Search for the cell housing the specified text and yield its (x, y) center coordinate. 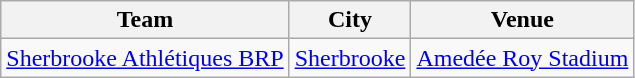
Sherbrooke Athlétiques BRP (145, 58)
Venue (522, 20)
Team (145, 20)
Amedée Roy Stadium (522, 58)
Sherbrooke (350, 58)
City (350, 20)
